Extract the (x, y) coordinate from the center of the cell holding the provided text.  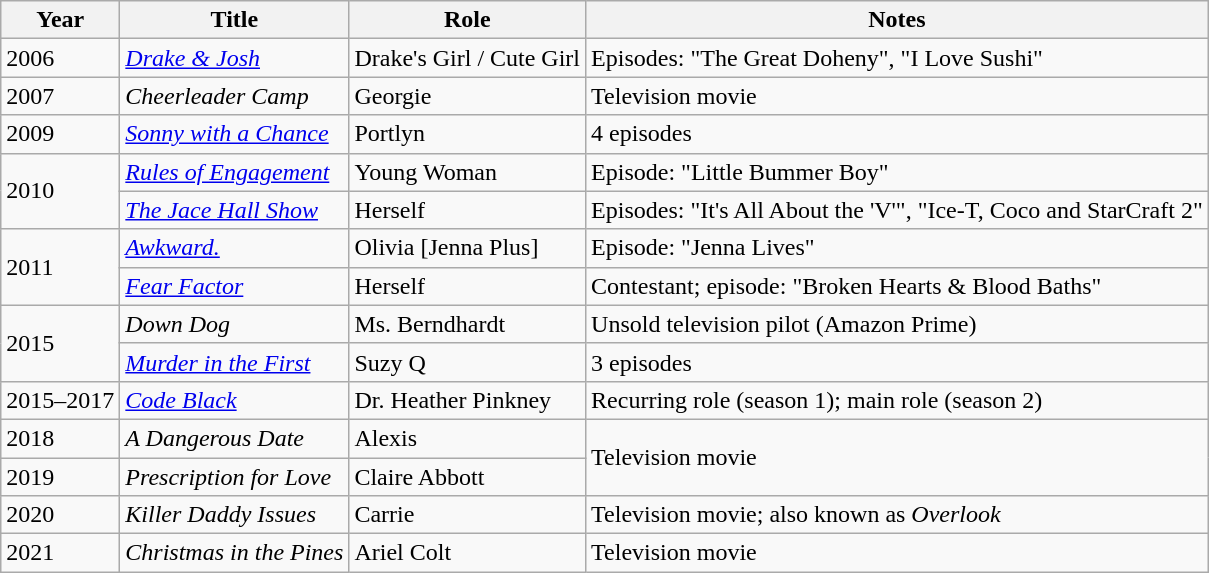
Episode: "Jenna Lives" (898, 248)
Drake & Josh (234, 58)
Olivia [Jenna Plus] (468, 248)
Alexis (468, 438)
The Jace Hall Show (234, 210)
Television movie; also known as Overlook (898, 515)
2015–2017 (60, 400)
Fear Factor (234, 286)
Prescription for Love (234, 477)
Down Dog (234, 324)
2015 (60, 343)
Portlyn (468, 134)
Title (234, 20)
2011 (60, 267)
Dr. Heather Pinkney (468, 400)
Notes (898, 20)
Year (60, 20)
Rules of Engagement (234, 172)
Claire Abbott (468, 477)
Killer Daddy Issues (234, 515)
2009 (60, 134)
Murder in the First (234, 362)
Carrie (468, 515)
2010 (60, 191)
Cheerleader Camp (234, 96)
Contestant; episode: "Broken Hearts & Blood Baths" (898, 286)
Young Woman (468, 172)
Drake's Girl / Cute Girl (468, 58)
Code Black (234, 400)
Sonny with a Chance (234, 134)
2018 (60, 438)
Ms. Berndhardt (468, 324)
Awkward. (234, 248)
A Dangerous Date (234, 438)
Unsold television pilot (Amazon Prime) (898, 324)
Recurring role (season 1); main role (season 2) (898, 400)
Suzy Q (468, 362)
2006 (60, 58)
Christmas in the Pines (234, 553)
Episodes: "The Great Doheny", "I Love Sushi" (898, 58)
Episode: "Little Bummer Boy" (898, 172)
Episodes: "It's All About the 'V'", "Ice-T, Coco and StarCraft 2" (898, 210)
2019 (60, 477)
Georgie (468, 96)
2007 (60, 96)
4 episodes (898, 134)
Ariel Colt (468, 553)
2021 (60, 553)
2020 (60, 515)
Role (468, 20)
3 episodes (898, 362)
